For the text-containing cell, return its midpoint in [x, y] coordinate format. 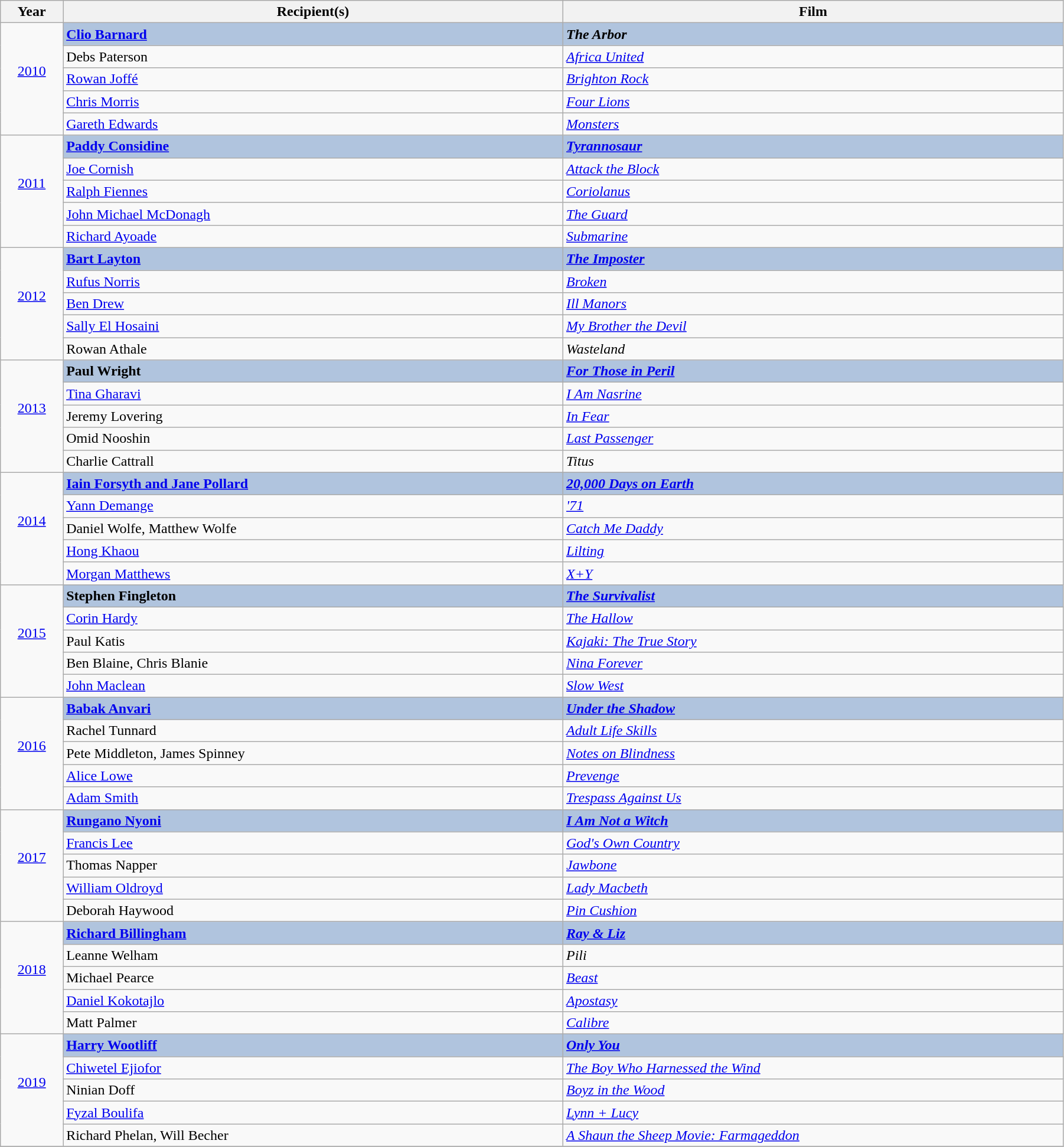
2018 [32, 978]
Sally El Hosaini [313, 326]
20,000 Days on Earth [814, 483]
John Michael McDonagh [313, 214]
Lady Macbeth [814, 888]
Jawbone [814, 865]
2011 [32, 191]
Babak Anvari [313, 708]
2019 [32, 1090]
Ralph Fiennes [313, 191]
Coriolanus [814, 191]
The Arbor [814, 34]
John Maclean [313, 686]
Recipient(s) [313, 12]
2014 [32, 528]
Monsters [814, 124]
Harry Wootliff [313, 1045]
Paddy Considine [313, 146]
Four Lions [814, 102]
For Those in Peril [814, 371]
Iain Forsyth and Jane Pollard [313, 483]
Jeremy Lovering [313, 416]
Rowan Athale [313, 349]
2015 [32, 641]
Paul Katis [313, 641]
My Brother the Devil [814, 326]
Tina Gharavi [313, 394]
2012 [32, 303]
Hong Khaou [313, 551]
Gareth Edwards [313, 124]
X+Y [814, 573]
Calibre [814, 1023]
2017 [32, 865]
Francis Lee [313, 843]
I Am Not a Witch [814, 821]
Last Passenger [814, 439]
A Shaun the Sheep Movie: Farmageddon [814, 1135]
Pete Middleton, James Spinney [313, 753]
Lynn + Lucy [814, 1113]
Africa United [814, 57]
Corin Hardy [313, 618]
Only You [814, 1045]
God's Own Country [814, 843]
Debs Paterson [313, 57]
Adult Life Skills [814, 731]
Clio Barnard [313, 34]
2013 [32, 416]
Paul Wright [313, 371]
Beast [814, 978]
2016 [32, 753]
Rowan Joffé [313, 79]
Rungano Nyoni [313, 821]
Apostasy [814, 1001]
Omid Nooshin [313, 439]
Lilting [814, 551]
Richard Ayoade [313, 236]
Notes on Blindness [814, 753]
Ben Drew [313, 304]
Stephen Fingleton [313, 596]
Titus [814, 461]
The Hallow [814, 618]
Pili [814, 955]
Nina Forever [814, 664]
Matt Palmer [313, 1023]
Boyz in the Wood [814, 1090]
Film [814, 12]
Catch Me Daddy [814, 528]
Michael Pearce [313, 978]
Deborah Haywood [313, 910]
Ben Blaine, Chris Blanie [313, 664]
The Survivalist [814, 596]
Alice Lowe [313, 776]
Adam Smith [313, 798]
Prevenge [814, 776]
The Imposter [814, 259]
I Am Nasrine [814, 394]
Tyrannosaur [814, 146]
Joe Cornish [313, 169]
Thomas Napper [313, 865]
Ray & Liz [814, 933]
Year [32, 12]
Attack the Block [814, 169]
Wasteland [814, 349]
2010 [32, 79]
Kajaki: The True Story [814, 641]
Morgan Matthews [313, 573]
Rachel Tunnard [313, 731]
Under the Shadow [814, 708]
Brighton Rock [814, 79]
Bart Layton [313, 259]
Leanne Welham [313, 955]
Trespass Against Us [814, 798]
Ninian Doff [313, 1090]
Submarine [814, 236]
Broken [814, 282]
Chris Morris [313, 102]
In Fear [814, 416]
The Guard [814, 214]
The Boy Who Harnessed the Wind [814, 1068]
Ill Manors [814, 304]
Daniel Wolfe, Matthew Wolfe [313, 528]
Daniel Kokotajlo [313, 1001]
Pin Cushion [814, 910]
'71 [814, 506]
Richard Billingham [313, 933]
William Oldroyd [313, 888]
Charlie Cattrall [313, 461]
Chiwetel Ejiofor [313, 1068]
Slow West [814, 686]
Rufus Norris [313, 282]
Richard Phelan, Will Becher [313, 1135]
Yann Demange [313, 506]
Fyzal Boulifa [313, 1113]
